Capture the cell that displays the provided text and extract its (X, Y) central coordinate. 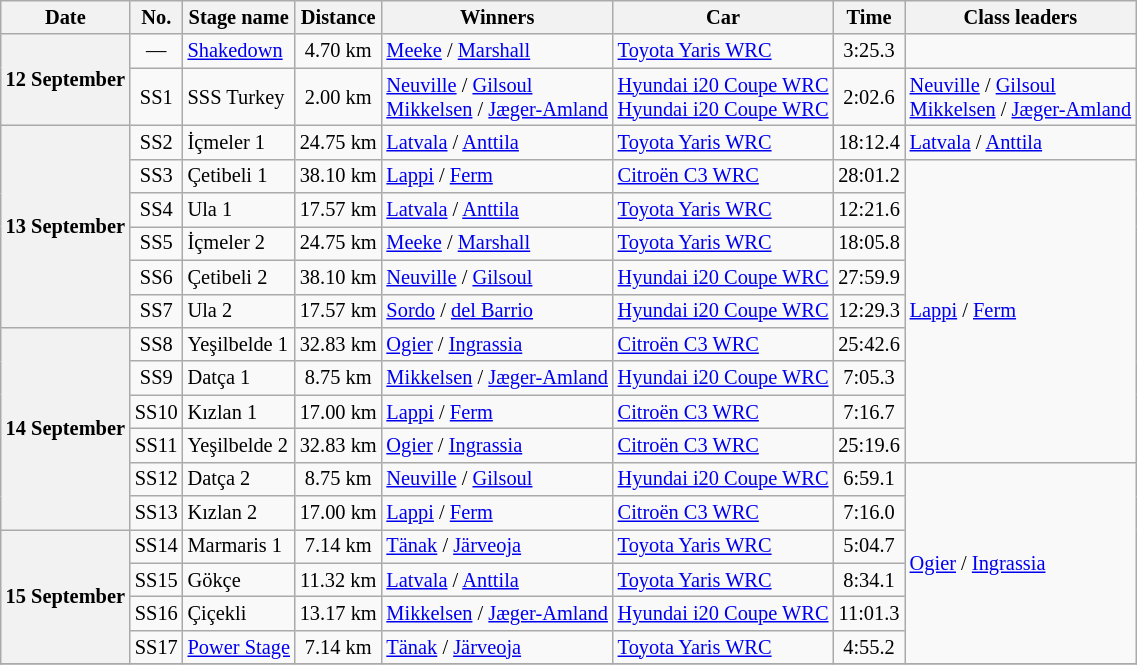
27:59.9 (868, 277)
Gökçe (239, 580)
Stage name (239, 17)
Power Stage (239, 647)
SS12 (156, 479)
12:29.3 (868, 311)
No. (156, 17)
13 September (66, 226)
SSS Turkey (239, 97)
SS16 (156, 613)
7:05.3 (868, 378)
SS4 (156, 210)
SS6 (156, 277)
Kızlan 1 (239, 412)
İçmeler 2 (239, 243)
11.32 km (338, 580)
SS9 (156, 378)
Winners (498, 17)
2:02.6 (868, 97)
Hyundai i20 Coupe WRCHyundai i20 Coupe WRC (724, 97)
Time (868, 17)
SS3 (156, 176)
4.70 km (338, 51)
4:55.2 (868, 647)
Yeşilbelde 2 (239, 445)
25:42.6 (868, 344)
15 September (66, 596)
SS2 (156, 142)
18:05.8 (868, 243)
Date (66, 17)
25:19.6 (868, 445)
SS17 (156, 647)
Datça 2 (239, 479)
12 September (66, 80)
3:25.3 (868, 51)
Shakedown (239, 51)
Çiçekli (239, 613)
Çetibeli 1 (239, 176)
8:34.1 (868, 580)
6:59.1 (868, 479)
Class leaders (1020, 17)
11:01.3 (868, 613)
Marmaris 1 (239, 546)
Distance (338, 17)
5:04.7 (868, 546)
İçmeler 1 (239, 142)
7:16.0 (868, 513)
SS14 (156, 546)
Çetibeli 2 (239, 277)
Sordo / del Barrio (498, 311)
Ula 1 (239, 210)
— (156, 51)
SS10 (156, 412)
SS8 (156, 344)
Car (724, 17)
SS1 (156, 97)
12:21.6 (868, 210)
SS11 (156, 445)
13.17 km (338, 613)
SS13 (156, 513)
SS5 (156, 243)
SS7 (156, 311)
18:12.4 (868, 142)
2.00 km (338, 97)
SS15 (156, 580)
Datça 1 (239, 378)
28:01.2 (868, 176)
7:16.7 (868, 412)
Yeşilbelde 1 (239, 344)
Ula 2 (239, 311)
Kızlan 2 (239, 513)
14 September (66, 428)
